Locate the cell with the specified text and output its [X, Y] center coordinate. 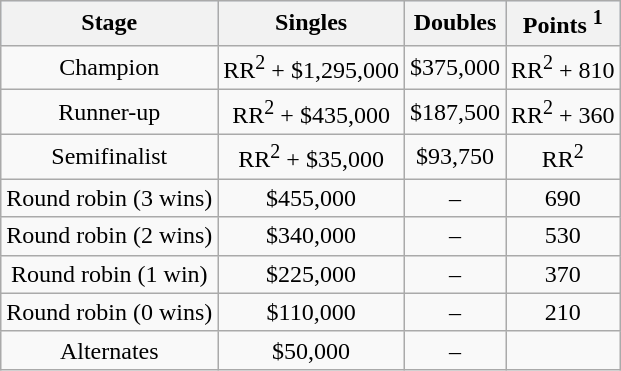
RR2 + $1,295,000 [312, 68]
Round robin (1 win) [110, 274]
$455,000 [312, 198]
530 [564, 236]
RR2 + 360 [564, 112]
Alternates [110, 350]
$50,000 [312, 350]
$225,000 [312, 274]
Round robin (0 wins) [110, 312]
Singles [312, 24]
370 [564, 274]
Round robin (2 wins) [110, 236]
Champion [110, 68]
$93,750 [454, 156]
Doubles [454, 24]
$110,000 [312, 312]
$187,500 [454, 112]
210 [564, 312]
Runner-up [110, 112]
Stage [110, 24]
RR2 + 810 [564, 68]
RR2 + $35,000 [312, 156]
RR2 [564, 156]
Round robin (3 wins) [110, 198]
RR2 + $435,000 [312, 112]
$340,000 [312, 236]
Semifinalist [110, 156]
$375,000 [454, 68]
690 [564, 198]
Points 1 [564, 24]
